For the text-containing cell, return its midpoint in (X, Y) coordinate format. 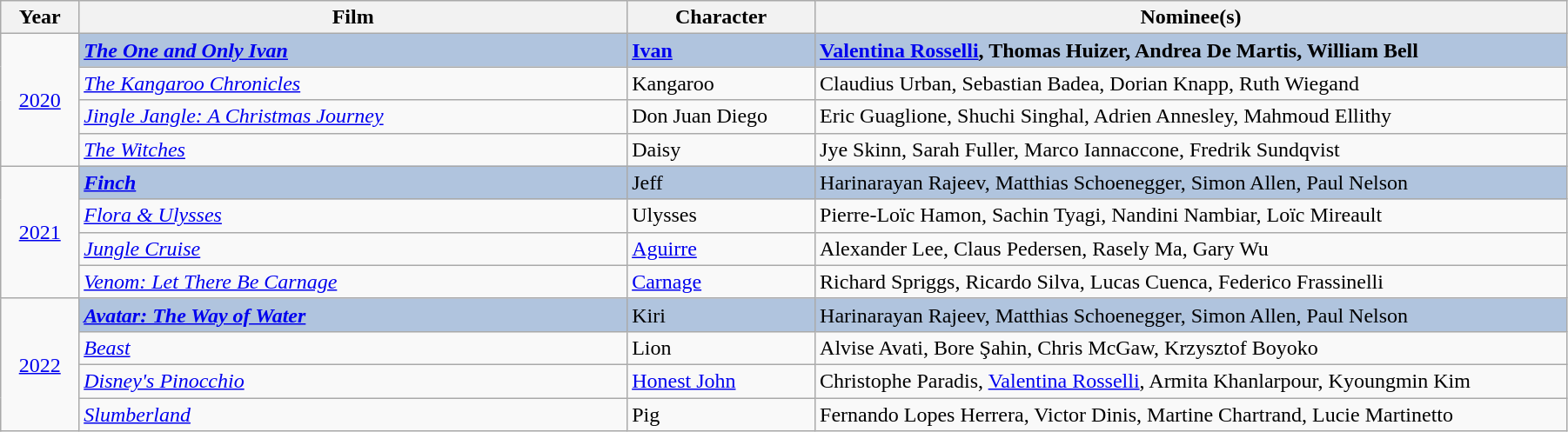
The One and Only Ivan (353, 50)
Jeff (721, 183)
Fernando Lopes Herrera, Victor Dinis, Martine Chartrand, Lucie Martinetto (1191, 415)
Character (721, 17)
Slumberland (353, 415)
Ivan (721, 50)
Carnage (721, 282)
Lion (721, 348)
Jungle Cruise (353, 249)
Pierre-Loïc Hamon, Sachin Tyagi, Nandini Nambiar, Loïc Mireault (1191, 216)
Jye Skinn, Sarah Fuller, Marco Iannaccone, Fredrik Sundqvist (1191, 150)
Avatar: The Way of Water (353, 315)
2020 (40, 100)
Finch (353, 183)
Daisy (721, 150)
Pig (721, 415)
2021 (40, 232)
Eric Guaglione, Shuchi Singhal, Adrien Annesley, Mahmoud Ellithy (1191, 116)
Honest John (721, 381)
Venom: Let There Be Carnage (353, 282)
Kangaroo (721, 83)
The Witches (353, 150)
Disney's Pinocchio (353, 381)
Jingle Jangle: A Christmas Journey (353, 116)
Alvise Avati, Bore Şahin, Chris McGaw, Krzysztof Boyoko (1191, 348)
Aguirre (721, 249)
Alexander Lee, Claus Pedersen, Rasely Ma, Gary Wu (1191, 249)
Film (353, 17)
Beast (353, 348)
Don Juan Diego (721, 116)
Richard Spriggs, Ricardo Silva, Lucas Cuenca, Federico Frassinelli (1191, 282)
Claudius Urban, Sebastian Badea, Dorian Knapp, Ruth Wiegand (1191, 83)
Ulysses (721, 216)
The Kangaroo Chronicles (353, 83)
Valentina Rosselli, Thomas Huizer, Andrea De Martis, William Bell (1191, 50)
Flora & Ulysses (353, 216)
Christophe Paradis, Valentina Rosselli, Armita Khanlarpour, Kyoungmin Kim (1191, 381)
2022 (40, 364)
Nominee(s) (1191, 17)
Year (40, 17)
Kiri (721, 315)
